Pinpoint the cell where the given text exists, returning its [X, Y] midpoint coordinate. 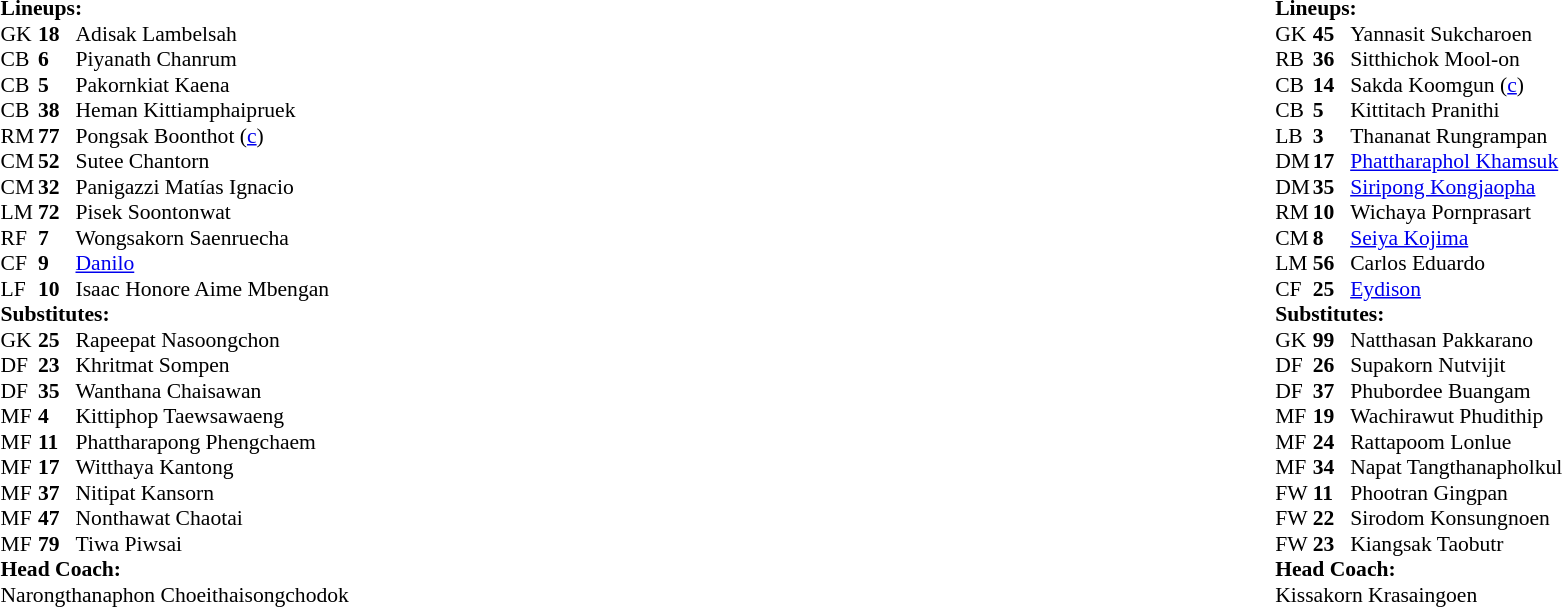
14 [1332, 85]
Sitthichok Mool-on [1456, 59]
Pakornkiat Kaena [212, 85]
Siripong Kongjaopha [1456, 187]
Khritmat Sompen [212, 365]
Natthasan Pakkarano [1456, 340]
3 [1332, 136]
18 [57, 34]
Sirodom Konsungnoen [1456, 519]
LF [19, 289]
Phubordee Buangam [1456, 391]
Napat Tangthanapholkul [1456, 467]
Rapeepat Nasoongchon [212, 340]
24 [1332, 442]
RB [1294, 59]
19 [1332, 417]
Nonthawat Chaotai [212, 519]
Adisak Lambelsah [212, 34]
26 [1332, 365]
56 [1332, 263]
Kittitach Pranithi [1456, 111]
99 [1332, 340]
32 [57, 187]
Pisek Soontonwat [212, 213]
Phattharapong Phengchaem [212, 442]
9 [57, 263]
36 [1332, 59]
Wanthana Chaisawan [212, 391]
6 [57, 59]
8 [1332, 238]
Carlos Eduardo [1456, 263]
77 [57, 136]
Heman Kittiamphaipruek [212, 111]
LB [1294, 136]
Wongsakorn Saenruecha [212, 238]
RF [19, 238]
4 [57, 417]
Kittiphop Taewsawaeng [212, 417]
Seiya Kojima [1456, 238]
Witthaya Kantong [212, 467]
79 [57, 544]
Isaac Honore Aime Mbengan [212, 289]
Rattapoom Lonlue [1456, 442]
Panigazzi Matías Ignacio [212, 187]
Wachirawut Phudithip [1456, 417]
Kiangsak Taobutr [1456, 544]
Piyanath Chanrum [212, 59]
22 [1332, 519]
72 [57, 213]
Yannasit Sukcharoen [1456, 34]
Tiwa Piwsai [212, 544]
Phattharaphol Khamsuk [1456, 161]
7 [57, 238]
Nitipat Kansorn [212, 493]
Sakda Koomgun (c) [1456, 85]
34 [1332, 467]
38 [57, 111]
Wichaya Pornprasart [1456, 213]
Sutee Chantorn [212, 161]
45 [1332, 34]
Pongsak Boonthot (c) [212, 136]
Thananat Rungrampan [1456, 136]
Eydison [1456, 289]
47 [57, 519]
Phootran Gingpan [1456, 493]
52 [57, 161]
Supakorn Nutvijit [1456, 365]
Danilo [212, 263]
